For the text-containing cell, return its midpoint in (X, Y) coordinate format. 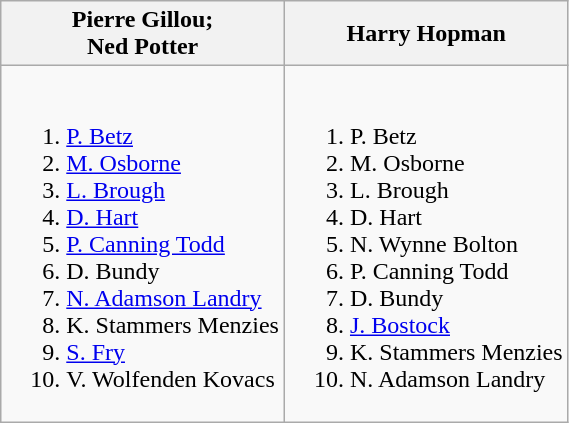
Harry Hopman (426, 34)
P. Betz M. Osborne L. Brough D. Hart N. Wynne Bolton P. Canning Todd D. Bundy J. Bostock K. Stammers Menzies N. Adamson Landry (426, 244)
Pierre Gillou;Ned Potter (143, 34)
P. Betz M. Osborne L. Brough D. Hart P. Canning Todd D. Bundy N. Adamson Landry K. Stammers Menzies S. Fry V. Wolfenden Kovacs (143, 244)
